Search for the cell housing the specified text and yield its (x, y) center coordinate. 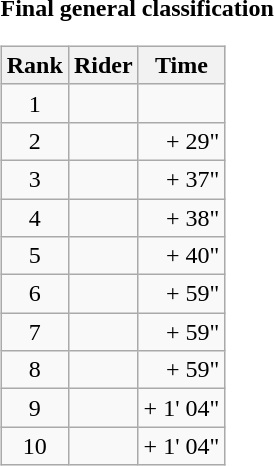
8 (34, 370)
Time (182, 65)
+ 40" (182, 256)
5 (34, 256)
Rank (34, 65)
2 (34, 141)
10 (34, 446)
1 (34, 103)
3 (34, 179)
6 (34, 294)
+ 38" (182, 217)
+ 37" (182, 179)
4 (34, 217)
+ 29" (182, 141)
9 (34, 408)
Rider (103, 65)
7 (34, 332)
